For the text-containing cell, return its midpoint in (X, Y) coordinate format. 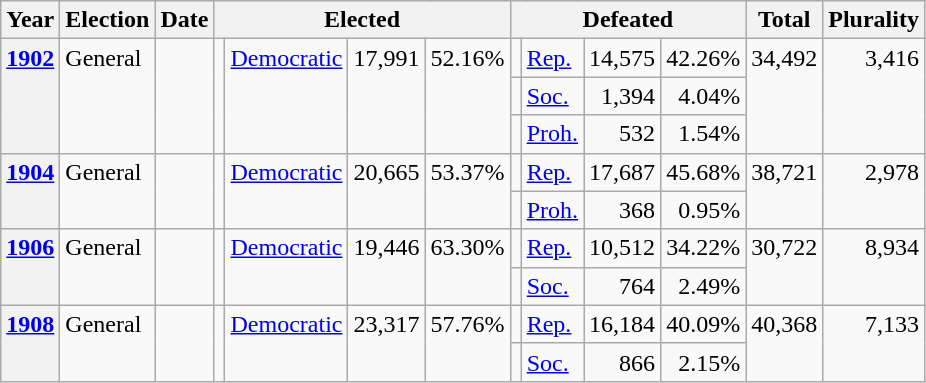
1906 (30, 267)
7,133 (874, 343)
14,575 (622, 58)
764 (622, 286)
2.15% (704, 362)
0.95% (704, 210)
52.16% (468, 96)
3,416 (874, 96)
8,934 (874, 267)
20,665 (386, 191)
45.68% (704, 172)
30,722 (784, 267)
Plurality (874, 20)
Defeated (628, 20)
368 (622, 210)
Date (184, 20)
Total (784, 20)
57.76% (468, 343)
Election (108, 20)
532 (622, 134)
Year (30, 20)
40,368 (784, 343)
1.54% (704, 134)
866 (622, 362)
4.04% (704, 96)
53.37% (468, 191)
Elected (362, 20)
10,512 (622, 248)
2.49% (704, 286)
23,317 (386, 343)
17,687 (622, 172)
1902 (30, 96)
1908 (30, 343)
1,394 (622, 96)
38,721 (784, 191)
2,978 (874, 191)
40.09% (704, 324)
16,184 (622, 324)
19,446 (386, 267)
42.26% (704, 58)
34.22% (704, 248)
63.30% (468, 267)
34,492 (784, 96)
17,991 (386, 96)
1904 (30, 191)
